Output the [x, y] coordinate of the center of the cell containing the given text.  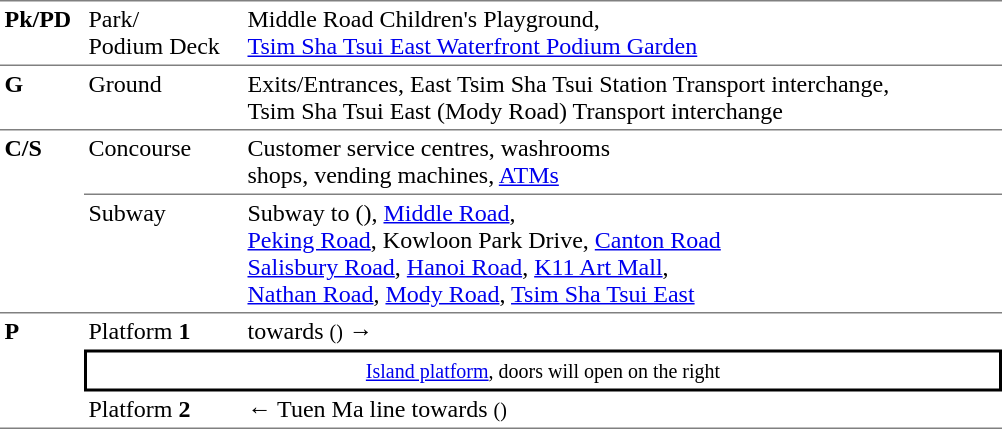
Customer service centres, washroomsshops, vending machines, ATMs [622, 162]
Pk/PD [42, 33]
Platform 1 [164, 332]
G [42, 98]
towards () → [622, 332]
C/S [42, 222]
Concourse [164, 162]
Subway [164, 254]
Exits/Entrances, East Tsim Sha Tsui Station Transport interchange, Tsim Sha Tsui East (Mody Road) Transport interchange [622, 98]
Island platform, doors will open on the right [543, 371]
Park/Podium Deck [164, 33]
Ground [164, 98]
Middle Road Children's Playground,Tsim Sha Tsui East Waterfront Podium Garden [622, 33]
